Extract the (x, y) coordinate from the center of the cell holding the provided text.  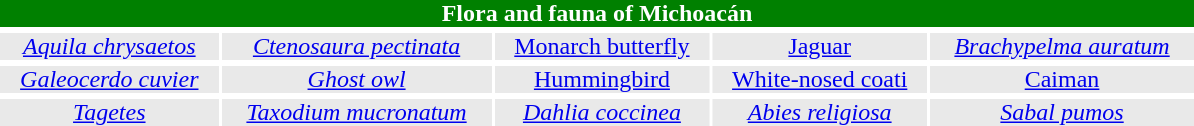
Hummingbird (602, 80)
White-nosed coati (820, 80)
Jaguar (820, 46)
Ctenosaura pectinata (357, 46)
Abies religiosa (820, 112)
Flora and fauna of Michoacán (597, 14)
Dahlia coccinea (602, 112)
Caiman (1062, 80)
Monarch butterfly (602, 46)
Sabal pumos (1062, 112)
Brachypelma auratum (1062, 46)
Galeocerdo cuvier (110, 80)
Aquila chrysaetos (110, 46)
Taxodium mucronatum (357, 112)
Ghost owl (357, 80)
Tagetes (110, 112)
